Provide the [x, y] coordinate of the cell's center where the given text is located.  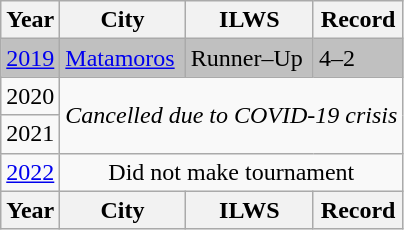
Matamoros [122, 58]
Did not make tournament [232, 172]
Runner–Up [249, 58]
2021 [30, 134]
2020 [30, 96]
Cancelled due to COVID-19 crisis [232, 115]
2022 [30, 172]
4–2 [358, 58]
2019 [30, 58]
